Search for the cell housing the specified text and yield its [x, y] center coordinate. 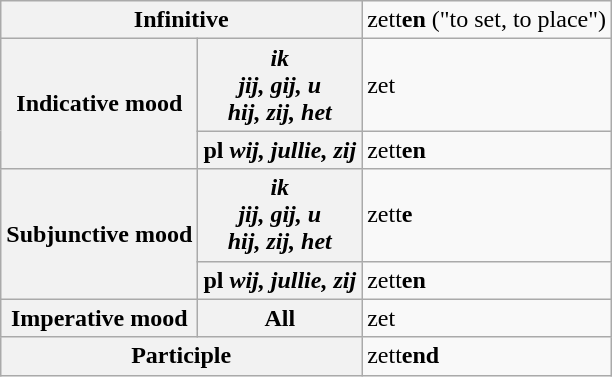
zette [487, 215]
Indicative mood [100, 104]
Participle [182, 356]
zetten ("to set, to place") [487, 20]
zettend [487, 356]
All [280, 318]
Infinitive [182, 20]
Subjunctive mood [100, 234]
Imperative mood [100, 318]
